Detect which cell encompasses the target text, then output its (x, y) center coordinate. 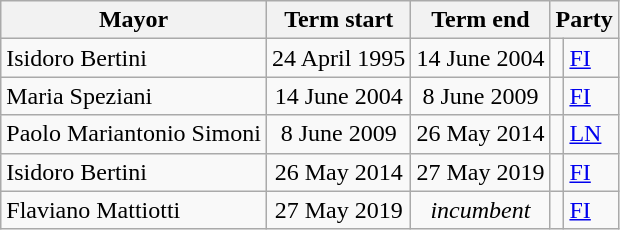
Term start (338, 20)
Party (584, 20)
Flaviano Mattiotti (134, 210)
LN (591, 134)
Paolo Mariantonio Simoni (134, 134)
incumbent (480, 210)
Term end (480, 20)
24 April 1995 (338, 58)
Mayor (134, 20)
Maria Speziani (134, 96)
